Return the (X, Y) coordinate for the center point of the cell that contains the specified text.  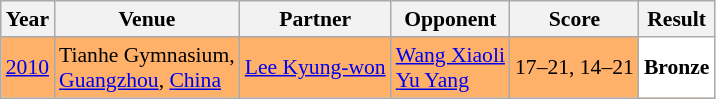
Wang Xiaoli Yu Yang (450, 68)
2010 (28, 68)
Venue (147, 19)
Result (677, 19)
Year (28, 19)
Opponent (450, 19)
17–21, 14–21 (574, 68)
Partner (316, 19)
Bronze (677, 68)
Lee Kyung-won (316, 68)
Tianhe Gymnasium,Guangzhou, China (147, 68)
Score (574, 19)
